Capture the cell that displays the provided text and extract its (x, y) central coordinate. 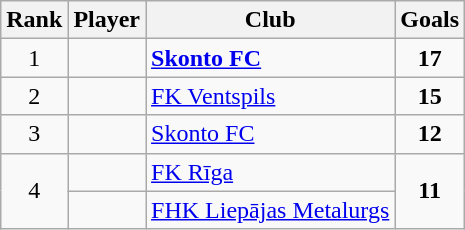
4 (34, 191)
1 (34, 58)
2 (34, 96)
FK Rīga (270, 172)
3 (34, 134)
15 (430, 96)
12 (430, 134)
FK Ventspils (270, 96)
FHK Liepājas Metalurgs (270, 210)
17 (430, 58)
Club (270, 20)
Rank (34, 20)
Goals (430, 20)
11 (430, 191)
Player (107, 20)
